For the text-containing cell, return its midpoint in (X, Y) coordinate format. 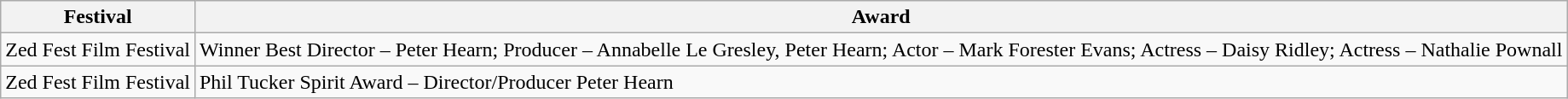
Award (880, 17)
Phil Tucker Spirit Award – Director/Producer Peter Hearn (880, 82)
Festival (98, 17)
